Detect which cell encompasses the target text, then output its (x, y) center coordinate. 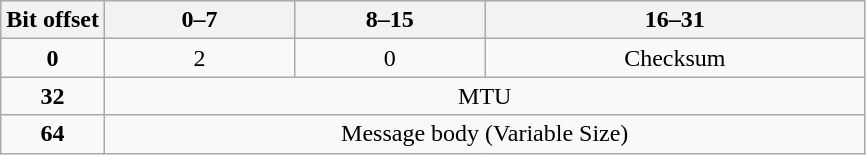
64 (53, 134)
0–7 (199, 20)
32 (53, 96)
Message body (Variable Size) (484, 134)
2 (199, 58)
Bit offset (53, 20)
16–31 (675, 20)
8–15 (390, 20)
Checksum (675, 58)
MTU (484, 96)
